Determine the (x, y) coordinate at the center of the cell enclosing the given text.  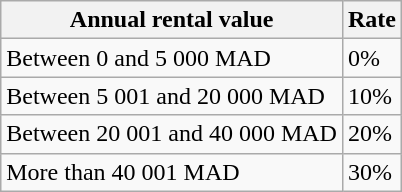
More than 40 001 MAD (172, 172)
30% (372, 172)
Rate (372, 20)
10% (372, 96)
20% (372, 134)
Between 0 and 5 000 MAD (172, 58)
Annual rental value (172, 20)
Between 20 001 and 40 000 MAD (172, 134)
Between 5 001 and 20 000 MAD (172, 96)
0% (372, 58)
